Detect which cell encompasses the target text, then output its [X, Y] center coordinate. 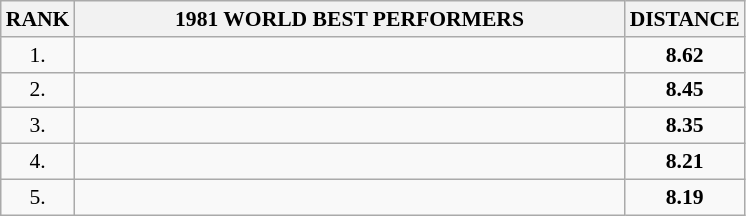
8.21 [685, 162]
5. [38, 197]
8.35 [685, 126]
4. [38, 162]
RANK [38, 19]
1981 WORLD BEST PERFORMERS [349, 19]
DISTANCE [685, 19]
1. [38, 55]
3. [38, 126]
2. [38, 90]
8.19 [685, 197]
8.45 [685, 90]
8.62 [685, 55]
